Identify which cell holds the provided text, then report its [x, y] central coordinate. 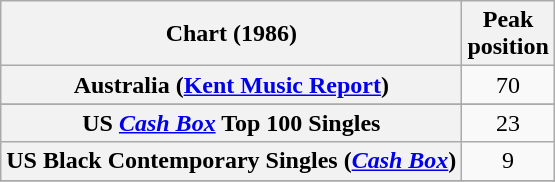
70 [508, 85]
Australia (Kent Music Report) [232, 85]
9 [508, 161]
US Black Contemporary Singles (Cash Box) [232, 161]
23 [508, 123]
US Cash Box Top 100 Singles [232, 123]
Peakposition [508, 34]
Chart (1986) [232, 34]
